Find where the given text appears and provide that cell's center as [X, Y] coordinate. 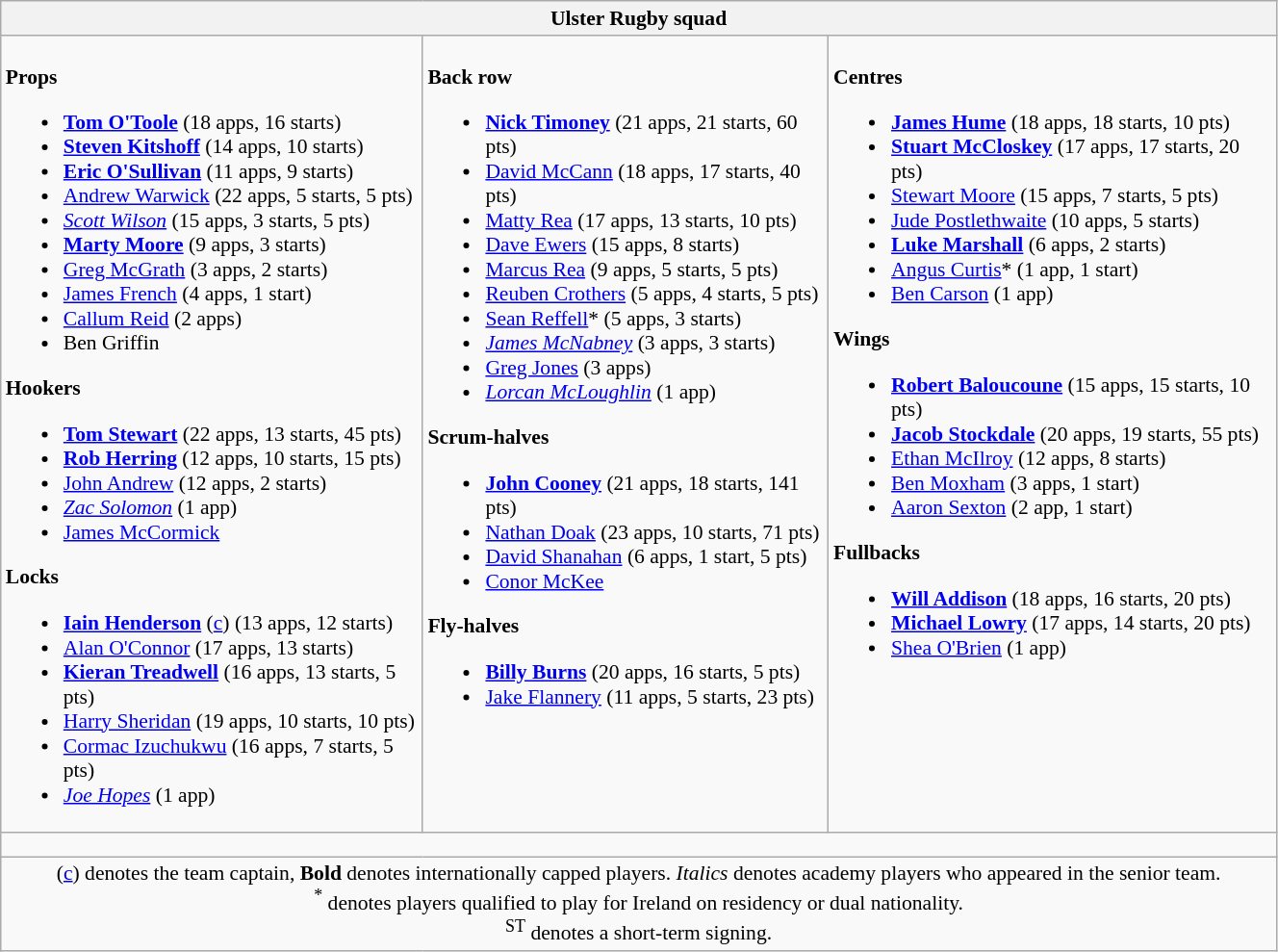
Ulster Rugby squad [639, 18]
